Pinpoint the cell where the given text exists, returning its [x, y] midpoint coordinate. 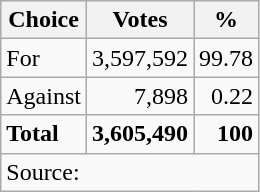
100 [226, 134]
Total [44, 134]
0.22 [226, 96]
% [226, 20]
For [44, 58]
99.78 [226, 58]
3,605,490 [140, 134]
3,597,592 [140, 58]
7,898 [140, 96]
Votes [140, 20]
Choice [44, 20]
Against [44, 96]
Source: [130, 172]
